Provide the [x, y] coordinate of the cell's center where the given text is located.  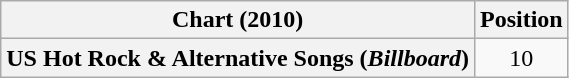
Position [521, 20]
Chart (2010) [238, 20]
US Hot Rock & Alternative Songs (Billboard) [238, 58]
10 [521, 58]
